Provide the [x, y] coordinate of the cell's center where the given text is located.  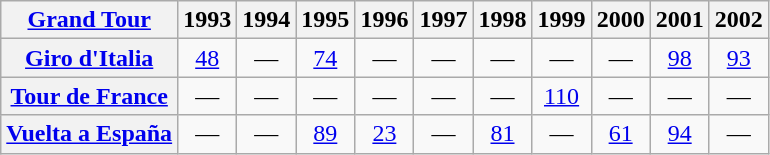
2002 [738, 20]
1998 [502, 20]
1999 [562, 20]
Giro d'Italia [90, 58]
81 [502, 134]
98 [680, 58]
74 [326, 58]
1995 [326, 20]
110 [562, 96]
1996 [384, 20]
2001 [680, 20]
Grand Tour [90, 20]
48 [208, 58]
2000 [620, 20]
1993 [208, 20]
89 [326, 134]
1994 [266, 20]
Vuelta a España [90, 134]
23 [384, 134]
61 [620, 134]
Tour de France [90, 96]
94 [680, 134]
93 [738, 58]
1997 [444, 20]
